Return the [X, Y] coordinate for the center point of the cell that contains the specified text.  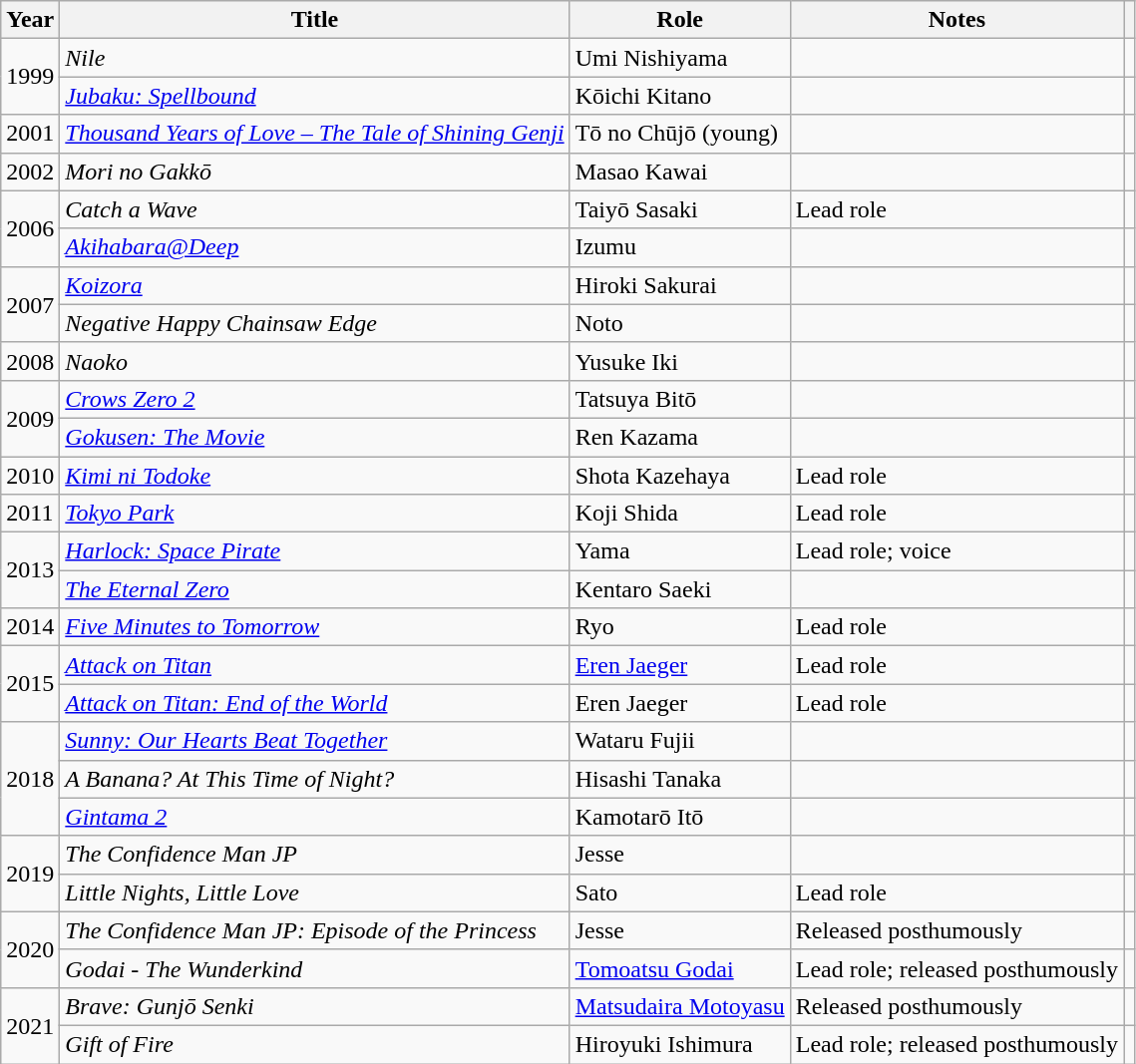
Ren Kazama [680, 437]
Negative Happy Chainsaw Edge [315, 323]
Attack on Titan [315, 665]
Akihabara@Deep [315, 247]
Kentaro Saeki [680, 589]
Lead role; voice [956, 551]
Five Minutes to Tomorrow [315, 627]
Izumu [680, 247]
2013 [30, 570]
Umi Nishiyama [680, 58]
2018 [30, 779]
Tō no Chūjō (young) [680, 134]
Harlock: Space Pirate [315, 551]
Title [315, 20]
Tomoatsu Godai [680, 968]
2014 [30, 627]
The Eternal Zero [315, 589]
2015 [30, 684]
2006 [30, 228]
2008 [30, 361]
Attack on Titan: End of the World [315, 703]
A Banana? At This Time of Night? [315, 779]
Taiyō Sasaki [680, 209]
Godai - The Wunderkind [315, 968]
Year [30, 20]
Koizora [315, 285]
2021 [30, 1025]
Little Nights, Little Love [315, 892]
Hiroyuki Ishimura [680, 1044]
Jubaku: Spellbound [315, 96]
Masao Kawai [680, 172]
Matsudaira Motoyasu [680, 1006]
Sato [680, 892]
Gokusen: The Movie [315, 437]
2009 [30, 418]
Tokyo Park [315, 514]
2002 [30, 172]
2007 [30, 304]
Yusuke Iki [680, 361]
The Confidence Man JP [315, 855]
Kimi ni Todoke [315, 476]
Mori no Gakkō [315, 172]
Brave: Gunjō Senki [315, 1006]
Thousand Years of Love – The Tale of Shining Genji [315, 134]
Catch a Wave [315, 209]
Crows Zero 2 [315, 399]
Sunny: Our Hearts Beat Together [315, 741]
Noto [680, 323]
2010 [30, 476]
Notes [956, 20]
Shota Kazehaya [680, 476]
Kamotarō Itō [680, 817]
Koji Shida [680, 514]
Hisashi Tanaka [680, 779]
Yama [680, 551]
Tatsuya Bitō [680, 399]
1999 [30, 77]
2019 [30, 874]
Role [680, 20]
Gift of Fire [315, 1044]
Gintama 2 [315, 817]
2001 [30, 134]
Nile [315, 58]
The Confidence Man JP: Episode of the Princess [315, 930]
Ryo [680, 627]
Kōichi Kitano [680, 96]
2011 [30, 514]
Naoko [315, 361]
2020 [30, 949]
Hiroki Sakurai [680, 285]
Wataru Fujii [680, 741]
